Return [x, y] of the center of cell containing provided text 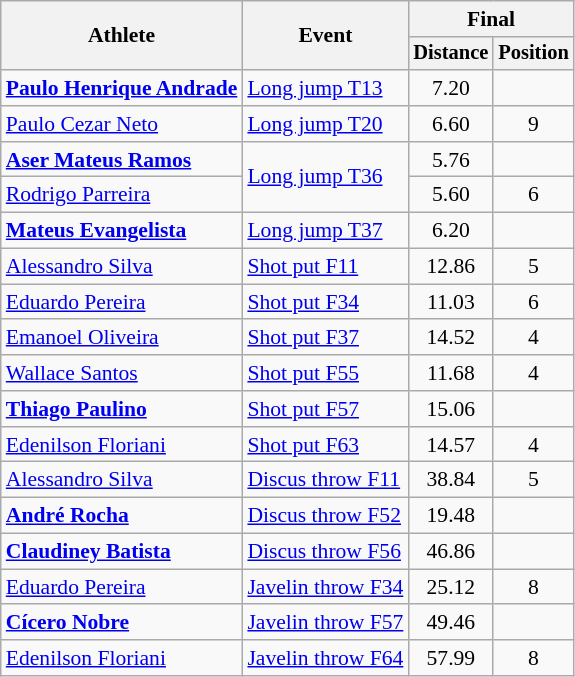
19.48 [450, 516]
38.84 [450, 480]
Athlete [122, 36]
12.86 [450, 267]
Mateus Evangelista [122, 231]
14.57 [450, 445]
Javelin throw F57 [325, 623]
Shot put F11 [325, 267]
11.03 [450, 302]
Distance [450, 54]
Javelin throw F64 [325, 658]
Discus throw F52 [325, 516]
Wallace Santos [122, 373]
Shot put F37 [325, 338]
57.99 [450, 658]
46.86 [450, 552]
Position [533, 54]
6.60 [450, 124]
15.06 [450, 409]
Emanoel Oliveira [122, 338]
Javelin throw F34 [325, 587]
25.12 [450, 587]
Long jump T36 [325, 178]
Paulo Henrique Andrade [122, 88]
Shot put F57 [325, 409]
Cícero Nobre [122, 623]
Shot put F55 [325, 373]
Paulo Cezar Neto [122, 124]
Final [490, 19]
49.46 [450, 623]
9 [533, 124]
5.60 [450, 195]
11.68 [450, 373]
Rodrigo Parreira [122, 195]
Event [325, 36]
Discus throw F11 [325, 480]
Claudiney Batista [122, 552]
5.76 [450, 160]
Discus throw F56 [325, 552]
14.52 [450, 338]
6.20 [450, 231]
Shot put F63 [325, 445]
Aser Mateus Ramos [122, 160]
Long jump T20 [325, 124]
Long jump T37 [325, 231]
7.20 [450, 88]
Shot put F34 [325, 302]
Thiago Paulino [122, 409]
Long jump T13 [325, 88]
André Rocha [122, 516]
